Locate the cell with the specified text and output its [x, y] center coordinate. 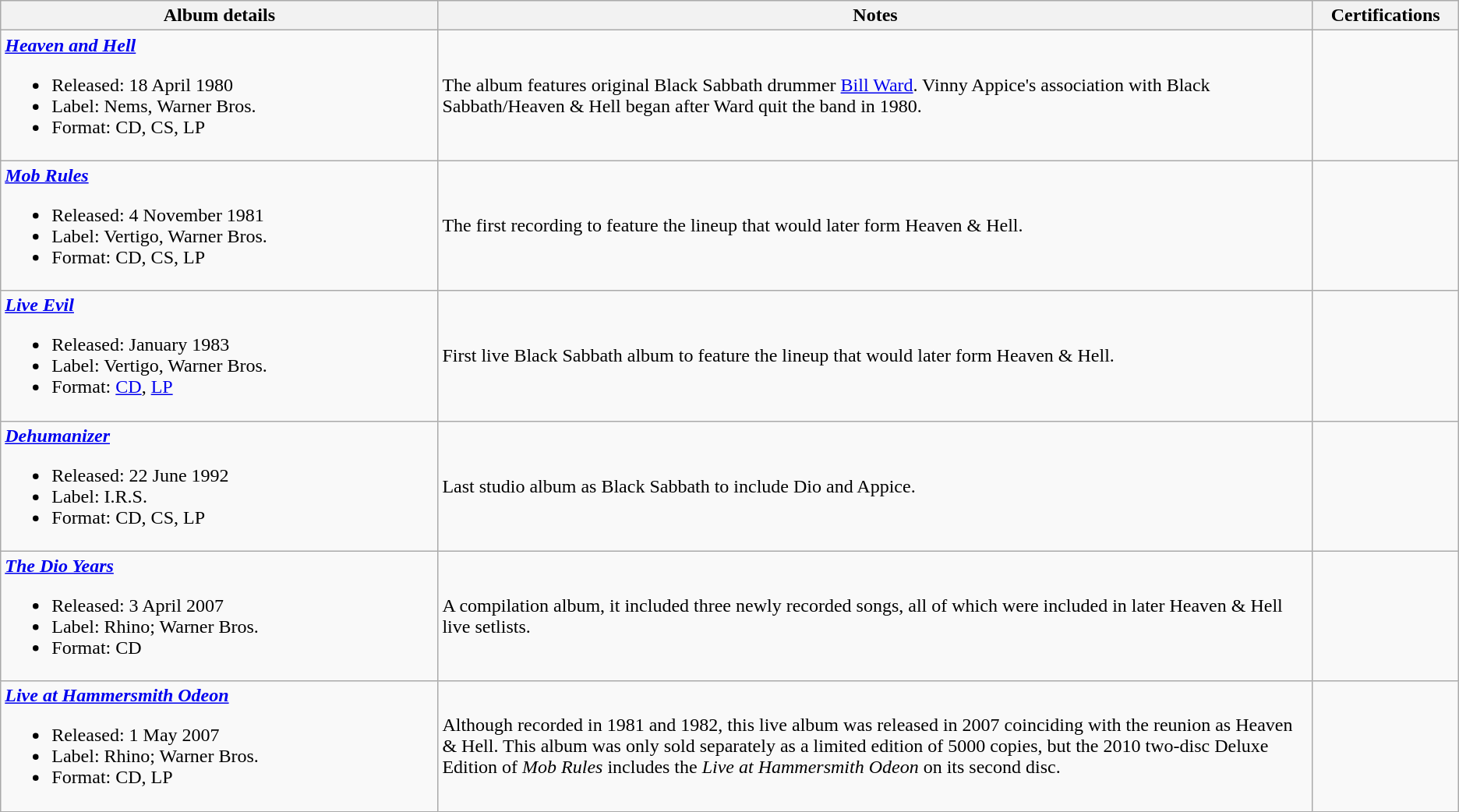
Heaven and HellReleased: 18 April 1980Label: Nems, Warner Bros.Format: CD, CS, LP [220, 95]
The first recording to feature the lineup that would later form Heaven & Hell. [875, 226]
Certifications [1386, 16]
Album details [220, 16]
The Dio YearsReleased: 3 April 2007Label: Rhino; Warner Bros.Format: CD [220, 616]
DehumanizerReleased: 22 June 1992Label: I.R.S.Format: CD, CS, LP [220, 486]
Notes [875, 16]
First live Black Sabbath album to feature the lineup that would later form Heaven & Hell. [875, 355]
Mob RulesReleased: 4 November 1981Label: Vertigo, Warner Bros.Format: CD, CS, LP [220, 226]
Live at Hammersmith OdeonReleased: 1 May 2007Label: Rhino; Warner Bros.Format: CD, LP [220, 747]
A compilation album, it included three newly recorded songs, all of which were included in later Heaven & Hell live setlists. [875, 616]
Live EvilReleased: January 1983Label: Vertigo, Warner Bros.Format: CD, LP [220, 355]
Last studio album as Black Sabbath to include Dio and Appice. [875, 486]
